Identify which cell holds the provided text, then report its [X, Y] central coordinate. 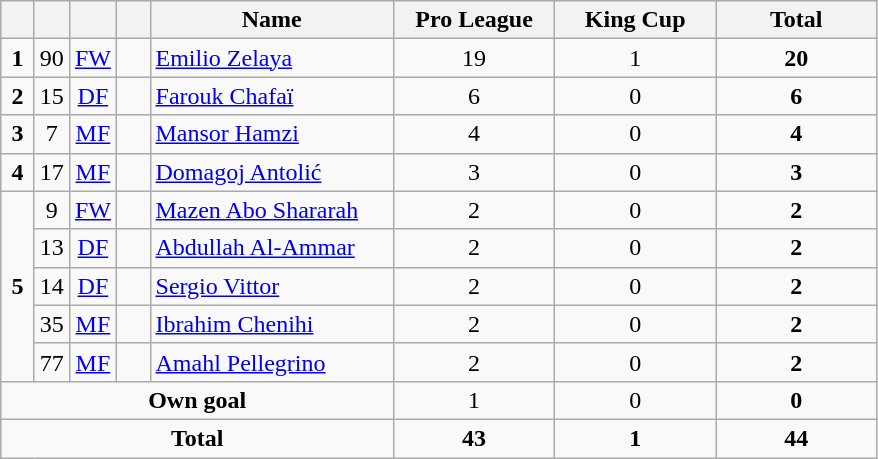
Mazen Abo Shararah [272, 210]
35 [52, 324]
Amahl Pellegrino [272, 362]
7 [52, 134]
15 [52, 96]
5 [18, 286]
Abdullah Al-Ammar [272, 248]
43 [474, 438]
9 [52, 210]
77 [52, 362]
Name [272, 20]
Sergio Vittor [272, 286]
20 [796, 58]
King Cup [636, 20]
Own goal [198, 400]
90 [52, 58]
Mansor Hamzi [272, 134]
Domagoj Antolić [272, 172]
44 [796, 438]
13 [52, 248]
17 [52, 172]
Pro League [474, 20]
14 [52, 286]
Farouk Chafaï [272, 96]
Ibrahim Chenihi [272, 324]
19 [474, 58]
Emilio Zelaya [272, 58]
